Scan for the cell matching the given text and deliver its (X, Y) coordinate at center. 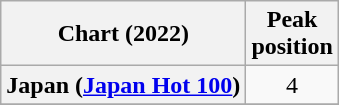
Japan (Japan Hot 100) (124, 85)
Chart (2022) (124, 34)
4 (292, 85)
Peakposition (292, 34)
